Capture the cell that displays the provided text and extract its (x, y) central coordinate. 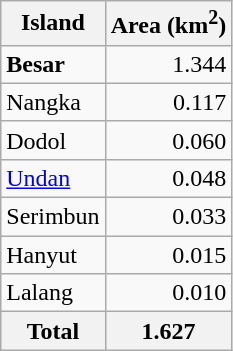
Dodol (53, 140)
Area (km2) (168, 24)
Undan (53, 178)
0.117 (168, 102)
1.344 (168, 64)
0.048 (168, 178)
Lalang (53, 293)
1.627 (168, 331)
Nangka (53, 102)
Serimbun (53, 217)
Total (53, 331)
0.060 (168, 140)
Besar (53, 64)
Hanyut (53, 255)
Island (53, 24)
0.033 (168, 217)
0.010 (168, 293)
0.015 (168, 255)
